For the text-containing cell, return its midpoint in [x, y] coordinate format. 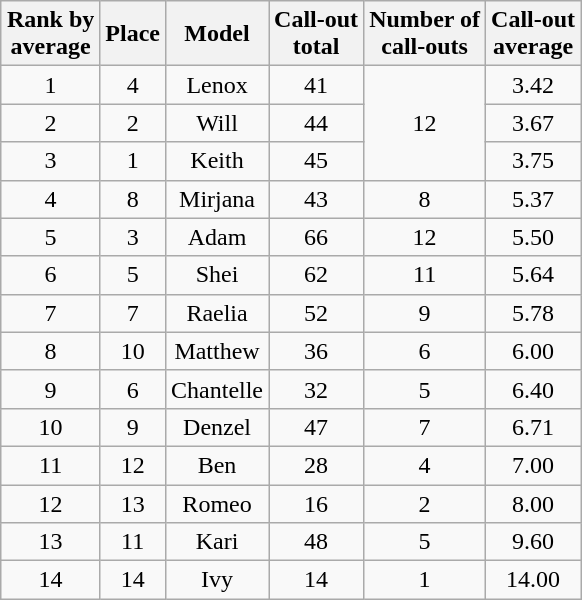
Chantelle [218, 389]
5.50 [534, 237]
43 [316, 199]
Denzel [218, 427]
Mirjana [218, 199]
Will [218, 123]
Ben [218, 465]
41 [316, 85]
8.00 [534, 503]
32 [316, 389]
52 [316, 313]
Model [218, 34]
Number ofcall-outs [425, 34]
44 [316, 123]
28 [316, 465]
Call-outaverage [534, 34]
Keith [218, 161]
Rank byaverage [50, 34]
Lenox [218, 85]
3.75 [534, 161]
7.00 [534, 465]
Shei [218, 275]
45 [316, 161]
Place [133, 34]
6.71 [534, 427]
6.40 [534, 389]
9.60 [534, 542]
Kari [218, 542]
66 [316, 237]
14.00 [534, 580]
Ivy [218, 580]
36 [316, 351]
48 [316, 542]
Matthew [218, 351]
16 [316, 503]
Adam [218, 237]
5.78 [534, 313]
5.64 [534, 275]
Romeo [218, 503]
3.67 [534, 123]
Raelia [218, 313]
6.00 [534, 351]
62 [316, 275]
5.37 [534, 199]
3.42 [534, 85]
47 [316, 427]
Call-outtotal [316, 34]
